Scan for the cell matching the given text and deliver its [X, Y] coordinate at center. 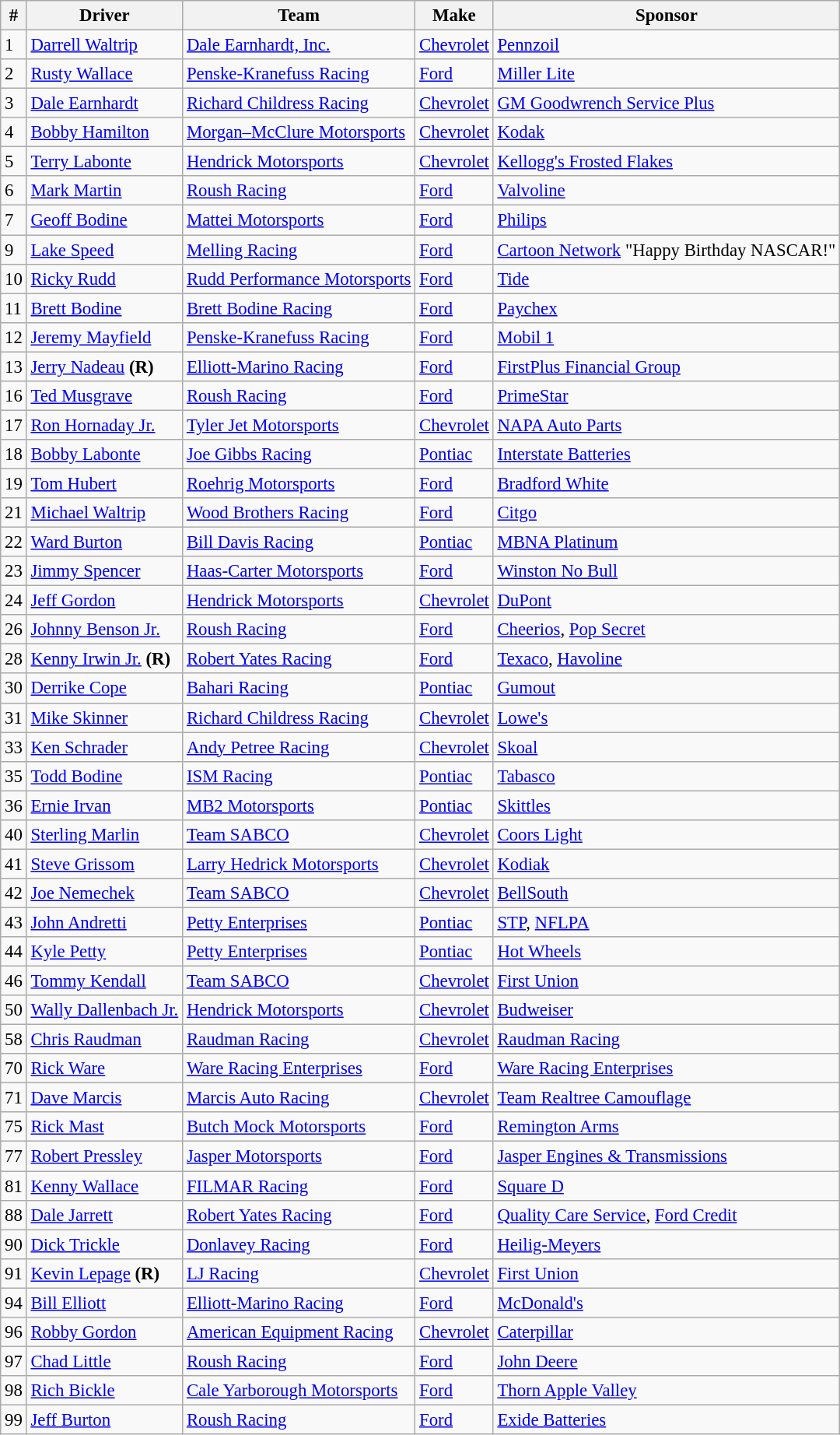
FILMAR Racing [299, 1186]
Todd Bodine [104, 776]
22 [14, 542]
90 [14, 1244]
Skoal [667, 747]
Morgan–McClure Motorsports [299, 132]
Dave Marcis [104, 1098]
BellSouth [667, 893]
Joe Gibbs Racing [299, 454]
MBNA Platinum [667, 542]
70 [14, 1068]
Michael Waltrip [104, 513]
Chris Raudman [104, 1040]
Cale Yarborough Motorsports [299, 1391]
MB2 Motorsports [299, 805]
Wood Brothers Racing [299, 513]
Kenny Irwin Jr. (R) [104, 659]
Ward Burton [104, 542]
99 [14, 1419]
Andy Petree Racing [299, 747]
13 [14, 367]
12 [14, 337]
Ted Musgrave [104, 396]
30 [14, 689]
Exide Batteries [667, 1419]
Roehrig Motorsports [299, 483]
43 [14, 922]
58 [14, 1040]
Pennzoil [667, 45]
Driver [104, 16]
LJ Racing [299, 1273]
Heilig-Meyers [667, 1244]
46 [14, 981]
Bobby Hamilton [104, 132]
4 [14, 132]
Kyle Petty [104, 952]
Valvoline [667, 191]
Ken Schrader [104, 747]
Lake Speed [104, 250]
Gumout [667, 689]
Kodak [667, 132]
Tyler Jet Motorsports [299, 425]
5 [14, 162]
Make [454, 16]
44 [14, 952]
Interstate Batteries [667, 454]
ISM Racing [299, 776]
Cheerios, Pop Secret [667, 630]
Texaco, Havoline [667, 659]
GM Goodwrench Service Plus [667, 104]
28 [14, 659]
Paychex [667, 308]
23 [14, 571]
FirstPlus Financial Group [667, 367]
Jasper Motorsports [299, 1156]
Derrike Cope [104, 689]
Ernie Irvan [104, 805]
Ron Hornaday Jr. [104, 425]
Team Realtree Camouflage [667, 1098]
Mike Skinner [104, 717]
Rick Ware [104, 1068]
Bahari Racing [299, 689]
Mark Martin [104, 191]
Ricky Rudd [104, 279]
50 [14, 1010]
Sponsor [667, 16]
McDonald's [667, 1303]
33 [14, 747]
Haas-Carter Motorsports [299, 571]
Jerry Nadeau (R) [104, 367]
Brett Bodine Racing [299, 308]
26 [14, 630]
Darrell Waltrip [104, 45]
John Deere [667, 1361]
Kodiak [667, 864]
Hot Wheels [667, 952]
Jasper Engines & Transmissions [667, 1156]
Jeremy Mayfield [104, 337]
18 [14, 454]
Lowe's [667, 717]
Sterling Marlin [104, 835]
10 [14, 279]
Larry Hedrick Motorsports [299, 864]
Philips [667, 220]
24 [14, 601]
9 [14, 250]
Mattei Motorsports [299, 220]
Chad Little [104, 1361]
Dick Trickle [104, 1244]
Joe Nemechek [104, 893]
31 [14, 717]
40 [14, 835]
75 [14, 1128]
Tide [667, 279]
98 [14, 1391]
Winston No Bull [667, 571]
16 [14, 396]
Jeff Gordon [104, 601]
Rusty Wallace [104, 74]
42 [14, 893]
96 [14, 1332]
Jeff Burton [104, 1419]
Team [299, 16]
Geoff Bodine [104, 220]
Bradford White [667, 483]
Jimmy Spencer [104, 571]
6 [14, 191]
Robert Pressley [104, 1156]
17 [14, 425]
Robby Gordon [104, 1332]
Cartoon Network "Happy Birthday NASCAR!" [667, 250]
Miller Lite [667, 74]
35 [14, 776]
Tom Hubert [104, 483]
Bill Elliott [104, 1303]
NAPA Auto Parts [667, 425]
Terry Labonte [104, 162]
41 [14, 864]
Skittles [667, 805]
3 [14, 104]
Bill Davis Racing [299, 542]
Kenny Wallace [104, 1186]
2 [14, 74]
Butch Mock Motorsports [299, 1128]
Kellogg's Frosted Flakes [667, 162]
Budweiser [667, 1010]
Thorn Apple Valley [667, 1391]
Dale Earnhardt [104, 104]
97 [14, 1361]
19 [14, 483]
PrimeStar [667, 396]
# [14, 16]
Marcis Auto Racing [299, 1098]
Citgo [667, 513]
Steve Grissom [104, 864]
Dale Jarrett [104, 1215]
Johnny Benson Jr. [104, 630]
Coors Light [667, 835]
21 [14, 513]
71 [14, 1098]
Dale Earnhardt, Inc. [299, 45]
1 [14, 45]
94 [14, 1303]
36 [14, 805]
Kevin Lepage (R) [104, 1273]
Rudd Performance Motorsports [299, 279]
Tabasco [667, 776]
7 [14, 220]
Caterpillar [667, 1332]
Wally Dallenbach Jr. [104, 1010]
Quality Care Service, Ford Credit [667, 1215]
91 [14, 1273]
Melling Racing [299, 250]
Brett Bodine [104, 308]
American Equipment Racing [299, 1332]
Donlavey Racing [299, 1244]
Mobil 1 [667, 337]
88 [14, 1215]
John Andretti [104, 922]
Square D [667, 1186]
11 [14, 308]
STP, NFLPA [667, 922]
Bobby Labonte [104, 454]
Remington Arms [667, 1128]
Tommy Kendall [104, 981]
Rich Bickle [104, 1391]
Rick Mast [104, 1128]
81 [14, 1186]
77 [14, 1156]
DuPont [667, 601]
